Locate the cell with the specified text and output its (x, y) center coordinate. 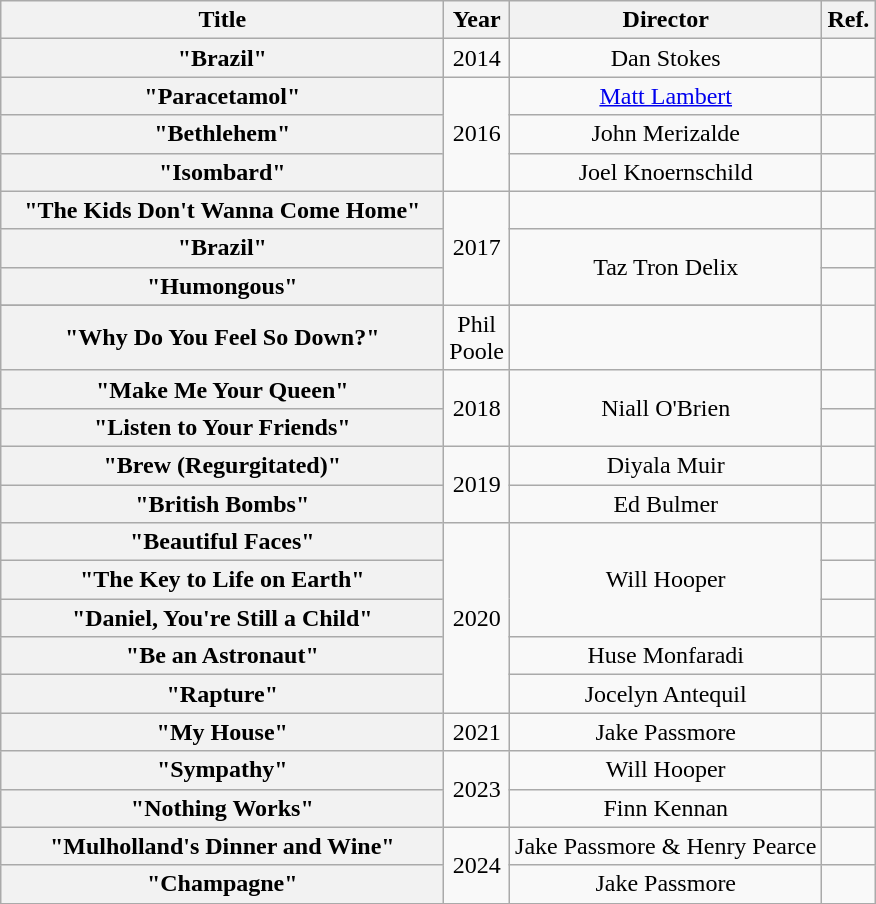
"Rapture" (222, 694)
"Make Me Your Queen" (222, 389)
2020 (477, 618)
Director (666, 20)
"British Bombs" (222, 503)
Title (222, 20)
Jocelyn Antequil (666, 694)
"Nothing Works" (222, 808)
2019 (477, 484)
"Brew (Regurgitated)" (222, 465)
"Listen to Your Friends" (222, 427)
"Paracetamol" (222, 96)
2021 (477, 732)
Phil Poole (477, 338)
Huse Monfaradi (666, 656)
Finn Kennan (666, 808)
"Mulholland's Dinner and Wine" (222, 846)
Dan Stokes (666, 58)
Ref. (848, 20)
2014 (477, 58)
Taz Tron Delix (666, 267)
Jake Passmore & Henry Pearce (666, 846)
2016 (477, 134)
Niall O'Brien (666, 408)
"My House" (222, 732)
"Be an Astronaut" (222, 656)
"Isombard" (222, 172)
"Why Do You Feel So Down?" (222, 338)
2023 (477, 789)
"Humongous" (222, 286)
"The Key to Life on Earth" (222, 580)
"The Kids Don't Wanna Come Home" (222, 210)
Year (477, 20)
Diyala Muir (666, 465)
Joel Knoernschild (666, 172)
"Sympathy" (222, 770)
Ed Bulmer (666, 503)
"Champagne" (222, 884)
John Merizalde (666, 134)
2017 (477, 248)
"Beautiful Faces" (222, 542)
Matt Lambert (666, 96)
"Bethlehem" (222, 134)
2018 (477, 408)
2024 (477, 865)
"Daniel, You're Still a Child" (222, 618)
